Provide the (x, y) coordinate of the cell's center where the given text is located.  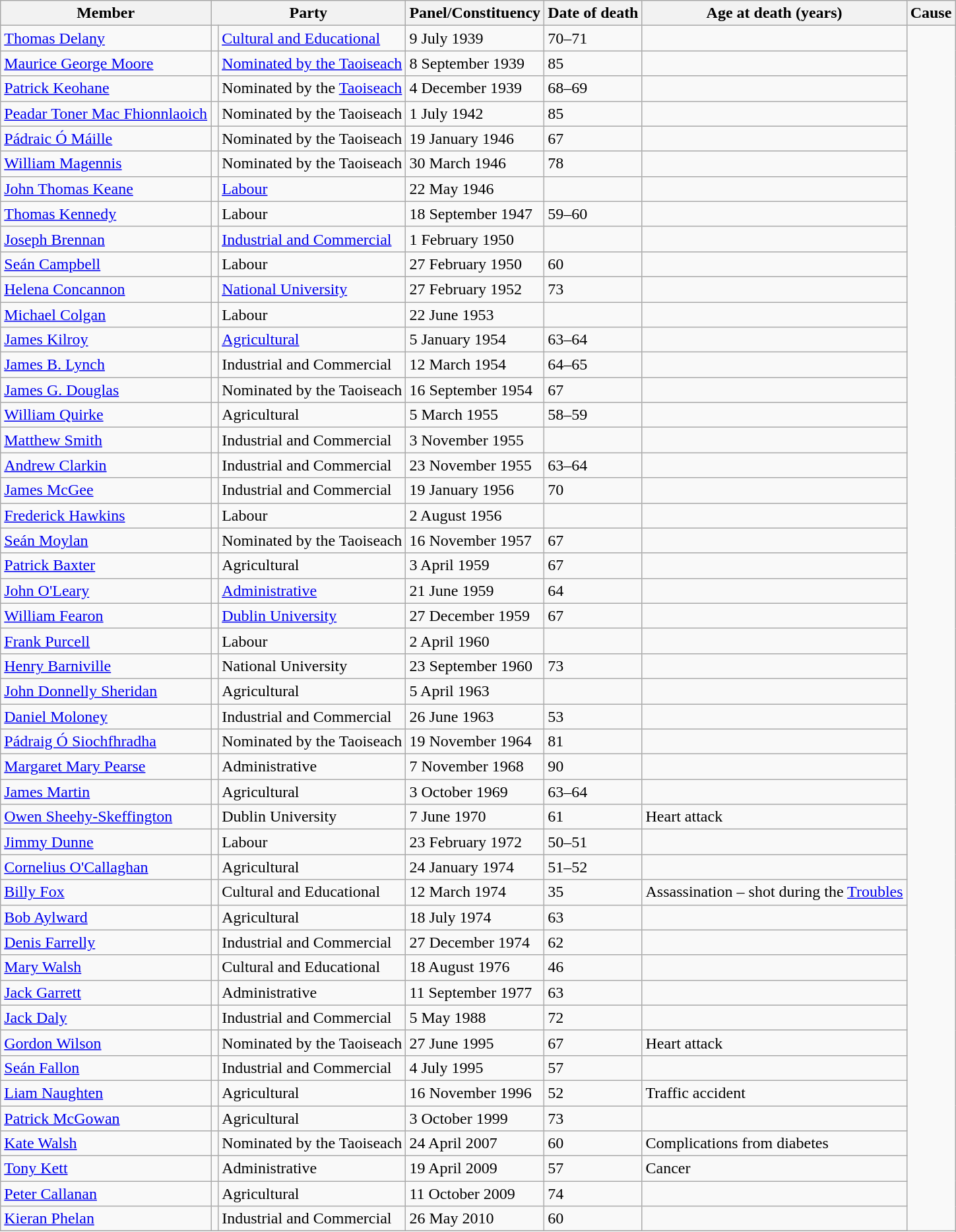
23 September 1960 (475, 666)
35 (593, 892)
Andrew Clarkin (106, 465)
Joseph Brennan (106, 239)
Thomas Delany (106, 38)
James G. Douglas (106, 390)
27 June 1995 (475, 1043)
Complications from diabetes (775, 1144)
27 February 1950 (475, 264)
46 (593, 967)
26 May 2010 (475, 1219)
Kieran Phelan (106, 1219)
Mary Walsh (106, 967)
Member (106, 13)
11 September 1977 (475, 992)
James B. Lynch (106, 365)
Patrick McGowan (106, 1119)
81 (593, 742)
5 March 1955 (475, 415)
59–60 (593, 214)
Gordon Wilson (106, 1043)
Margaret Mary Pearse (106, 767)
18 August 1976 (475, 967)
78 (593, 164)
Age at death (years) (775, 13)
Pádraig Ó Siochfhradha (106, 742)
William Magennis (106, 164)
Helena Concannon (106, 289)
18 September 1947 (475, 214)
64–65 (593, 365)
Cancer (775, 1169)
3 October 1969 (475, 792)
2 August 1956 (475, 515)
Billy Fox (106, 892)
Seán Fallon (106, 1068)
John Donnelly Sheridan (106, 691)
Kate Walsh (106, 1144)
4 July 1995 (475, 1068)
Michael Colgan (106, 315)
James Kilroy (106, 340)
Cause (931, 13)
27 December 1974 (475, 942)
24 April 2007 (475, 1144)
22 June 1953 (475, 315)
Patrick Baxter (106, 566)
John Thomas Keane (106, 189)
3 April 1959 (475, 566)
Bob Aylward (106, 917)
19 April 2009 (475, 1169)
Daniel Moloney (106, 716)
26 June 1963 (475, 716)
19 November 1964 (475, 742)
68–69 (593, 88)
21 June 1959 (475, 591)
2 April 1960 (475, 641)
5 April 1963 (475, 691)
Date of death (593, 13)
72 (593, 1018)
27 February 1952 (475, 289)
Peadar Toner Mac Fhionnlaoich (106, 113)
1 February 1950 (475, 239)
Thomas Kennedy (106, 214)
Jack Garrett (106, 992)
12 March 1954 (475, 365)
64 (593, 591)
5 May 1988 (475, 1018)
William Fearon (106, 616)
23 November 1955 (475, 465)
Denis Farrelly (106, 942)
William Quirke (106, 415)
Panel/Constituency (475, 13)
Frederick Hawkins (106, 515)
70–71 (593, 38)
16 November 1957 (475, 540)
74 (593, 1194)
Party (309, 13)
9 July 1939 (475, 38)
Pádraic Ó Máille (106, 139)
Traffic accident (775, 1093)
Peter Callanan (106, 1194)
8 September 1939 (475, 63)
5 January 1954 (475, 340)
19 January 1956 (475, 490)
4 December 1939 (475, 88)
Seán Campbell (106, 264)
24 January 1974 (475, 867)
51–52 (593, 867)
52 (593, 1093)
3 November 1955 (475, 440)
John O'Leary (106, 591)
19 January 1946 (475, 139)
23 February 1972 (475, 842)
53 (593, 716)
16 September 1954 (475, 390)
62 (593, 942)
Owen Sheehy-Skeffington (106, 817)
12 March 1974 (475, 892)
27 December 1959 (475, 616)
Maurice George Moore (106, 63)
Jack Daly (106, 1018)
Henry Barniville (106, 666)
58–59 (593, 415)
22 May 1946 (475, 189)
70 (593, 490)
Seán Moylan (106, 540)
61 (593, 817)
90 (593, 767)
Cornelius O'Callaghan (106, 867)
James Martin (106, 792)
50–51 (593, 842)
Frank Purcell (106, 641)
7 November 1968 (475, 767)
Patrick Keohane (106, 88)
Tony Kett (106, 1169)
7 June 1970 (475, 817)
18 July 1974 (475, 917)
30 March 1946 (475, 164)
Assassination – shot during the Troubles (775, 892)
3 October 1999 (475, 1119)
Matthew Smith (106, 440)
1 July 1942 (475, 113)
11 October 2009 (475, 1194)
Jimmy Dunne (106, 842)
Liam Naughten (106, 1093)
16 November 1996 (475, 1093)
James McGee (106, 490)
